Pinpoint the cell where the given text exists, returning its [X, Y] midpoint coordinate. 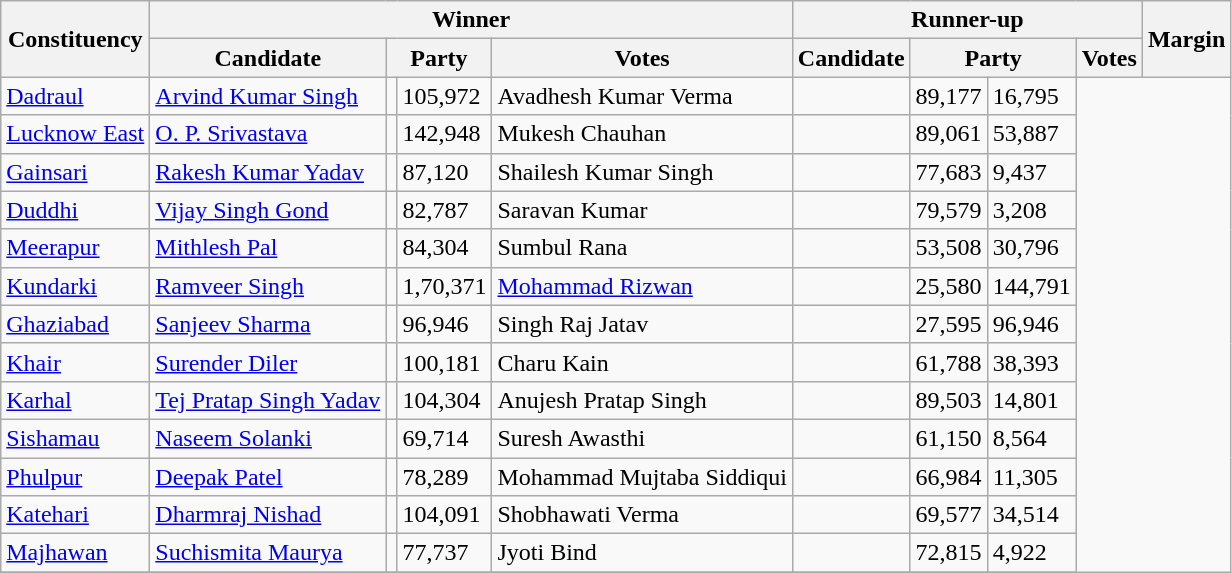
142,948 [444, 134]
Vijay Singh Gond [268, 210]
Tej Pratap Singh Yadav [268, 400]
Phulpur [76, 477]
3,208 [1032, 210]
Dadraul [76, 96]
105,972 [444, 96]
1,70,371 [444, 286]
53,508 [948, 248]
Naseem Solanki [268, 438]
104,091 [444, 515]
Ghaziabad [76, 324]
Surender Diler [268, 362]
8,564 [1032, 438]
Runner-up [967, 20]
Charu Kain [642, 362]
82,787 [444, 210]
4,922 [1032, 553]
61,150 [948, 438]
Sumbul Rana [642, 248]
66,984 [948, 477]
Shobhawati Verma [642, 515]
Ramveer Singh [268, 286]
144,791 [1032, 286]
89,177 [948, 96]
89,503 [948, 400]
Katehari [76, 515]
72,815 [948, 553]
38,393 [1032, 362]
89,061 [948, 134]
69,577 [948, 515]
27,595 [948, 324]
Lucknow East [76, 134]
77,737 [444, 553]
69,714 [444, 438]
Kundarki [76, 286]
Karhal [76, 400]
Rakesh Kumar Yadav [268, 172]
84,304 [444, 248]
Meerapur [76, 248]
Sanjeev Sharma [268, 324]
O. P. Srivastava [268, 134]
104,304 [444, 400]
Singh Raj Jatav [642, 324]
9,437 [1032, 172]
Suchismita Maurya [268, 553]
100,181 [444, 362]
Dharmraj Nishad [268, 515]
Shailesh Kumar Singh [642, 172]
25,580 [948, 286]
30,796 [1032, 248]
Winner [472, 20]
Mukesh Chauhan [642, 134]
77,683 [948, 172]
Mohammad Rizwan [642, 286]
Suresh Awasthi [642, 438]
11,305 [1032, 477]
Mohammad Mujtaba Siddiqui [642, 477]
79,579 [948, 210]
Duddhi [76, 210]
Jyoti Bind [642, 553]
34,514 [1032, 515]
Constituency [76, 39]
Khair [76, 362]
Majhawan [76, 553]
Margin [1186, 39]
Sishamau [76, 438]
Gainsari [76, 172]
14,801 [1032, 400]
Avadhesh Kumar Verma [642, 96]
87,120 [444, 172]
Anujesh Pratap Singh [642, 400]
16,795 [1032, 96]
Arvind Kumar Singh [268, 96]
53,887 [1032, 134]
78,289 [444, 477]
Mithlesh Pal [268, 248]
Saravan Kumar [642, 210]
61,788 [948, 362]
Deepak Patel [268, 477]
